Return [x, y] of the center of cell containing provided text 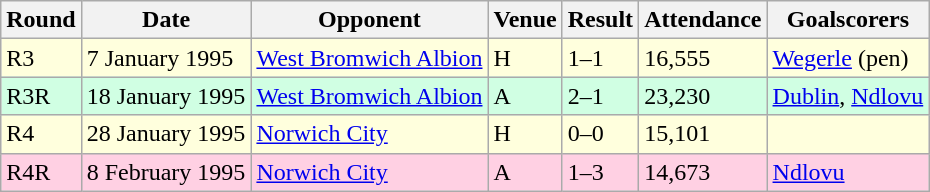
14,673 [703, 172]
23,230 [703, 96]
Opponent [370, 20]
1–3 [600, 172]
15,101 [703, 134]
7 January 1995 [166, 58]
0–0 [600, 134]
Goalscorers [848, 20]
Ndlovu [848, 172]
R3R [41, 96]
8 February 1995 [166, 172]
Round [41, 20]
R4R [41, 172]
R4 [41, 134]
Dublin, Ndlovu [848, 96]
Wegerle (pen) [848, 58]
18 January 1995 [166, 96]
Venue [525, 20]
16,555 [703, 58]
R3 [41, 58]
Result [600, 20]
Date [166, 20]
28 January 1995 [166, 134]
1–1 [600, 58]
Attendance [703, 20]
2–1 [600, 96]
